From the cell containing the given text, extract its center point as [X, Y] coordinate. 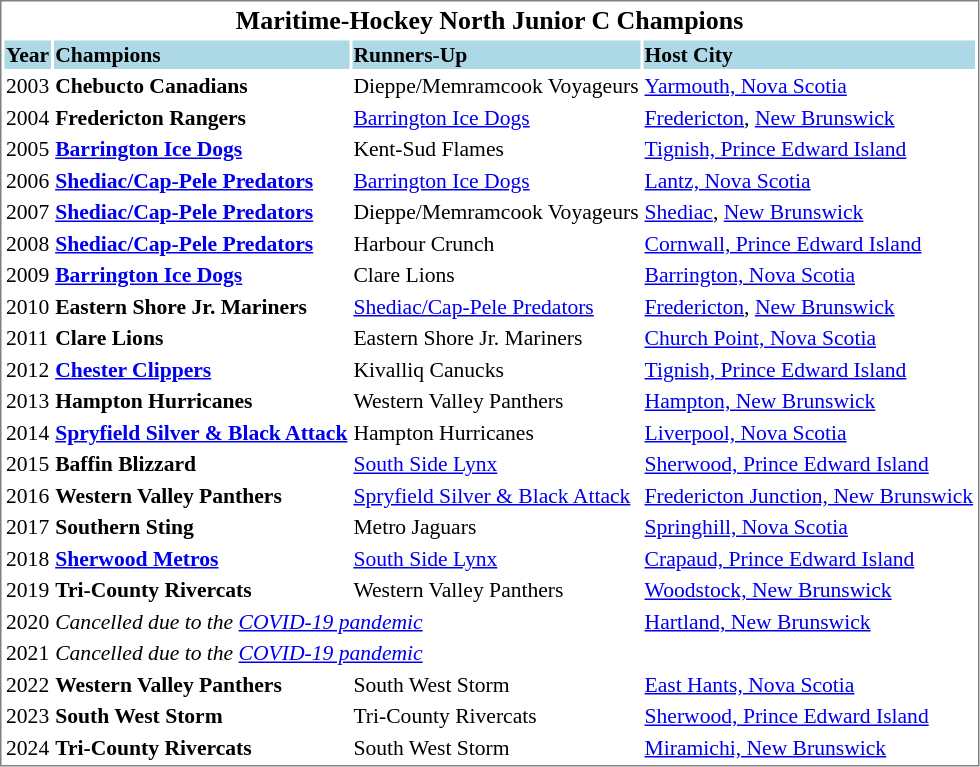
2016 [27, 496]
Chester Clippers [202, 370]
Kent-Sud Flames [496, 149]
2010 [27, 306]
Year [27, 54]
Miramichi, New Brunswick [809, 748]
2021 [27, 653]
2008 [27, 244]
2003 [27, 86]
Lantz, Nova Scotia [809, 180]
Woodstock, New Brunswick [809, 590]
Crapaud, Prince Edward Island [809, 558]
Baffin Blizzard [202, 464]
2004 [27, 118]
Barrington, Nova Scotia [809, 275]
Church Point, Nova Scotia [809, 338]
Metro Jaguars [496, 527]
2005 [27, 149]
Hampton, New Brunswick [809, 401]
2020 [27, 622]
Springhill, Nova Scotia [809, 527]
Sherwood Metros [202, 558]
Harbour Crunch [496, 244]
2015 [27, 464]
Southern Sting [202, 527]
Liverpool, Nova Scotia [809, 432]
East Hants, Nova Scotia [809, 684]
Yarmouth, Nova Scotia [809, 86]
2019 [27, 590]
2024 [27, 748]
Chebucto Canadians [202, 86]
Maritime-Hockey North Junior C Champions [489, 20]
Runners-Up [496, 54]
Fredericton Rangers [202, 118]
2022 [27, 684]
Shediac, New Brunswick [809, 212]
Cornwall, Prince Edward Island [809, 244]
2018 [27, 558]
2013 [27, 401]
Hartland, New Brunswick [809, 622]
2017 [27, 527]
2009 [27, 275]
2006 [27, 180]
2014 [27, 432]
2023 [27, 716]
Host City [809, 54]
2012 [27, 370]
Champions [202, 54]
Kivalliq Canucks [496, 370]
Fredericton Junction, New Brunswick [809, 496]
2007 [27, 212]
2011 [27, 338]
